Pinpoint the cell where the given text exists, returning its [X, Y] midpoint coordinate. 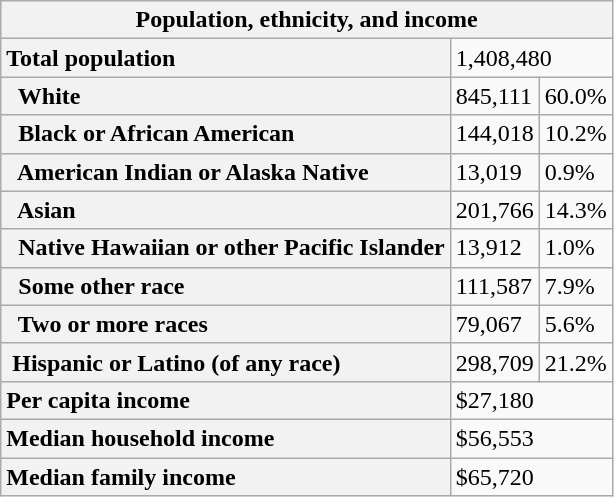
American Indian or Alaska Native [226, 172]
144,018 [494, 134]
13,912 [494, 248]
14.3% [576, 210]
111,587 [494, 286]
Population, ethnicity, and income [307, 20]
Per capita income [226, 400]
7.9% [576, 286]
Black or African American [226, 134]
845,111 [494, 96]
60.0% [576, 96]
79,067 [494, 324]
0.9% [576, 172]
Some other race [226, 286]
Asian [226, 210]
Hispanic or Latino (of any race) [226, 362]
$56,553 [531, 438]
Two or more races [226, 324]
21.2% [576, 362]
1.0% [576, 248]
13,019 [494, 172]
Median family income [226, 477]
$65,720 [531, 477]
Native Hawaiian or other Pacific Islander [226, 248]
White [226, 96]
Median household income [226, 438]
1,408,480 [531, 58]
201,766 [494, 210]
10.2% [576, 134]
5.6% [576, 324]
298,709 [494, 362]
$27,180 [531, 400]
Total population [226, 58]
